Find where the given text appears and provide that cell's center as [x, y] coordinate. 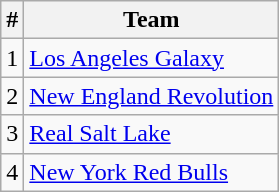
1 [12, 58]
2 [12, 96]
4 [12, 172]
# [12, 20]
Team [152, 20]
Real Salt Lake [152, 134]
New England Revolution [152, 96]
3 [12, 134]
Los Angeles Galaxy [152, 58]
New York Red Bulls [152, 172]
